Detect which cell encompasses the target text, then output its [x, y] center coordinate. 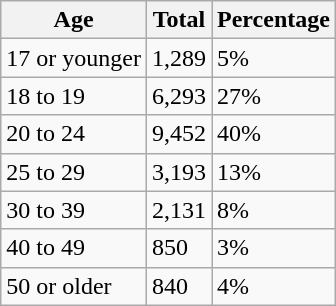
840 [178, 286]
50 or older [74, 286]
8% [274, 210]
17 or younger [74, 58]
2,131 [178, 210]
1,289 [178, 58]
30 to 39 [74, 210]
6,293 [178, 96]
13% [274, 172]
Percentage [274, 20]
40 to 49 [74, 248]
20 to 24 [74, 134]
850 [178, 248]
27% [274, 96]
3,193 [178, 172]
9,452 [178, 134]
18 to 19 [74, 96]
4% [274, 286]
40% [274, 134]
Total [178, 20]
25 to 29 [74, 172]
5% [274, 58]
Age [74, 20]
3% [274, 248]
